From the cell containing the given text, extract its center point as [X, Y] coordinate. 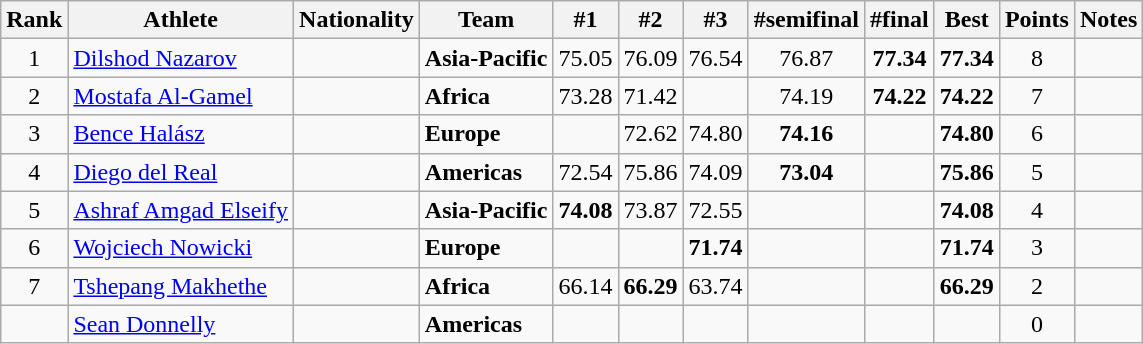
74.16 [806, 134]
#1 [586, 20]
Points [1036, 20]
63.74 [716, 286]
Dilshod Nazarov [181, 58]
#3 [716, 20]
Notes [1108, 20]
Bence Halász [181, 134]
73.04 [806, 172]
Tshepang Makhethe [181, 286]
Mostafa Al-Gamel [181, 96]
1 [34, 58]
8 [1036, 58]
Wojciech Nowicki [181, 248]
76.09 [650, 58]
73.28 [586, 96]
#semifinal [806, 20]
Diego del Real [181, 172]
72.62 [650, 134]
72.54 [586, 172]
76.87 [806, 58]
Team [486, 20]
74.19 [806, 96]
66.14 [586, 286]
0 [1036, 324]
Ashraf Amgad Elseify [181, 210]
#final [900, 20]
Best [966, 20]
Rank [34, 20]
71.42 [650, 96]
75.05 [586, 58]
Nationality [357, 20]
Athlete [181, 20]
73.87 [650, 210]
Sean Donnelly [181, 324]
#2 [650, 20]
76.54 [716, 58]
72.55 [716, 210]
74.09 [716, 172]
